Pinpoint the cell where the given text exists, returning its (x, y) midpoint coordinate. 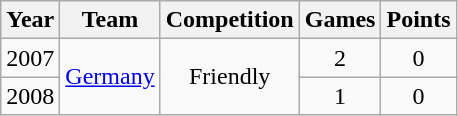
Year (30, 20)
Points (418, 20)
Team (110, 20)
2008 (30, 96)
2 (340, 58)
Friendly (230, 77)
Competition (230, 20)
Germany (110, 77)
1 (340, 96)
Games (340, 20)
2007 (30, 58)
